From the cell containing the given text, extract its center point as (X, Y) coordinate. 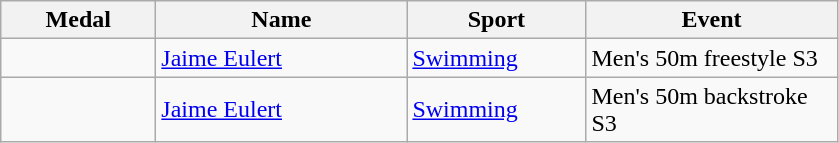
Sport (496, 20)
Medal (78, 20)
Men's 50m freestyle S3 (712, 58)
Name (282, 20)
Event (712, 20)
Men's 50m backstroke S3 (712, 110)
